Extract the [X, Y] coordinate from the center of the cell holding the provided text.  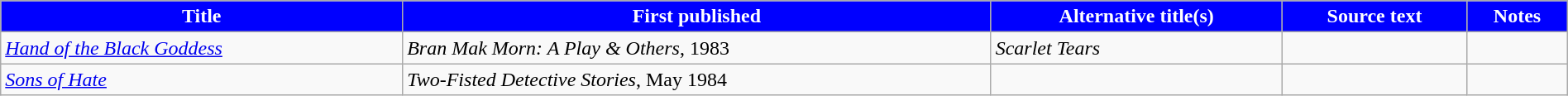
Source text [1374, 17]
Bran Mak Morn: A Play & Others, 1983 [697, 48]
Title [202, 17]
Sons of Hate [202, 79]
Scarlet Tears [1136, 48]
Two-Fisted Detective Stories, May 1984 [697, 79]
Notes [1517, 17]
Hand of the Black Goddess [202, 48]
Alternative title(s) [1136, 17]
First published [697, 17]
